Determine the [X, Y] coordinate at the center of the cell enclosing the given text.  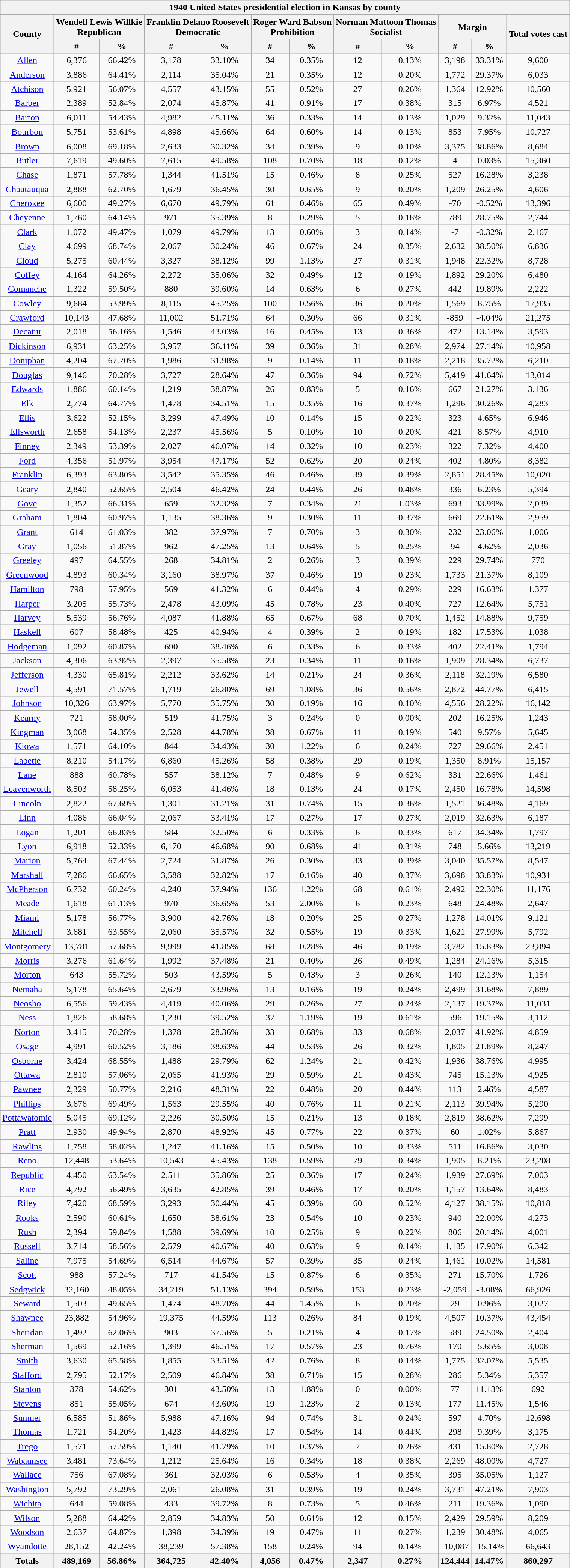
2,216 [171, 1089]
4.70% [489, 1418]
3,175 [538, 1432]
3,954 [171, 461]
1940 United States presidential election in Kansas by county [285, 8]
5,770 [171, 703]
13.64% [489, 1189]
24.16% [489, 961]
9.39% [489, 1432]
19.15% [489, 1018]
268 [171, 560]
1,886 [77, 389]
47.49% [225, 418]
38.97% [225, 575]
519 [171, 718]
674 [171, 1404]
47.16% [225, 1418]
22.32% [489, 261]
770 [538, 560]
382 [171, 532]
54.96% [122, 1318]
6,170 [171, 846]
Kearny [27, 718]
6,011 [77, 117]
3,027 [538, 1303]
4,056 [270, 1560]
Wabaunsee [27, 1461]
5,988 [171, 1418]
25.64% [225, 1461]
66 [358, 318]
6.23% [489, 489]
45.26% [225, 761]
52.84% [122, 103]
1,079 [171, 232]
43.09% [225, 603]
15.80% [489, 1446]
49.65% [122, 1303]
503 [171, 975]
20.14% [489, 1232]
6,480 [538, 275]
46.68% [225, 846]
53.61% [122, 132]
56.76% [122, 618]
1,936 [455, 1060]
13,014 [538, 375]
748 [455, 846]
170 [455, 1347]
60.44% [122, 261]
32.63% [489, 818]
851 [77, 1404]
7.32% [489, 446]
28,152 [77, 1546]
58.68% [122, 1018]
79 [358, 1161]
33.10% [225, 60]
15.83% [489, 946]
28.45% [489, 475]
690 [171, 646]
1,948 [455, 261]
12,698 [538, 1418]
Harvey [27, 618]
1,140 [171, 1446]
2,349 [77, 446]
6,860 [171, 761]
3,068 [77, 732]
Republic [27, 1175]
7,615 [171, 160]
2,724 [171, 860]
1,092 [77, 646]
54.43% [122, 117]
11,043 [538, 117]
5,357 [538, 1375]
38.76% [489, 1060]
364,725 [171, 1560]
45.66% [225, 132]
5.65% [489, 1347]
33.51% [225, 1361]
3,698 [455, 875]
644 [77, 1503]
361 [171, 1475]
Washington [27, 1489]
1,826 [77, 1018]
Cherokee [27, 203]
5.66% [489, 846]
21.27% [489, 389]
14,581 [538, 1261]
9,600 [538, 60]
1.03% [410, 503]
0.77% [312, 1132]
Riley [27, 1203]
1.02% [489, 1132]
Pottawatomie [27, 1118]
3,160 [171, 575]
2,429 [455, 1518]
806 [455, 1232]
Thomas [27, 1432]
Kingman [27, 732]
McPherson [27, 889]
8.57% [489, 432]
90 [270, 846]
1,090 [538, 1503]
4,507 [455, 1318]
17,935 [538, 303]
35.39% [225, 218]
5,867 [538, 1132]
3,593 [538, 332]
42.40% [225, 1560]
35.04% [225, 75]
9,759 [538, 618]
21.89% [489, 1046]
Scott [27, 1275]
5,288 [77, 1518]
56.77% [122, 918]
Atchison [27, 89]
Allen [27, 60]
27.69% [489, 1175]
6.97% [489, 103]
66.83% [122, 832]
1,474 [171, 1303]
61.13% [122, 904]
58.00% [122, 718]
4,204 [77, 360]
2,347 [358, 1560]
Russell [27, 1246]
9,684 [77, 303]
41.46% [225, 789]
2,774 [77, 403]
4,450 [77, 1175]
32.07% [489, 1361]
Hodgeman [27, 646]
Ellis [27, 418]
61 [270, 203]
4,859 [538, 1032]
0.55% [312, 932]
2,389 [77, 103]
10,818 [538, 1203]
2,810 [77, 1075]
4.65% [489, 418]
2,222 [538, 289]
10,931 [538, 875]
0.96% [489, 1303]
1,278 [455, 918]
13,781 [77, 946]
12.64% [489, 603]
34,219 [171, 1289]
489,169 [77, 1560]
4.62% [489, 546]
6,585 [77, 1418]
5.34% [489, 1375]
1,679 [171, 189]
48.92% [225, 1132]
1,364 [455, 89]
1,247 [171, 1146]
Doniphan [27, 360]
34.39% [225, 1532]
Wichita [27, 1503]
9.32% [489, 117]
55.05% [122, 1404]
16.63% [489, 589]
2,851 [455, 475]
11,176 [538, 889]
21,275 [538, 318]
3,186 [171, 1046]
4,925 [538, 1075]
9.57% [489, 732]
52.15% [122, 418]
648 [455, 904]
24.50% [489, 1332]
1.88% [312, 1389]
Chase [27, 175]
60.78% [122, 775]
667 [455, 389]
Wilson [27, 1518]
3,630 [77, 1361]
3,327 [171, 261]
202 [455, 718]
14.88% [489, 618]
23,208 [538, 1161]
6,931 [77, 346]
15.13% [489, 1075]
84 [358, 1318]
35.72% [489, 360]
43.15% [225, 89]
Lyon [27, 846]
1,492 [77, 1332]
69.49% [122, 1103]
177 [455, 1404]
3,681 [77, 932]
2,959 [538, 518]
22.00% [489, 1218]
4,001 [538, 1232]
52.17% [122, 1375]
Butler [27, 160]
4,591 [77, 689]
Rice [27, 1189]
29.66% [489, 746]
69.18% [122, 146]
-2,059 [455, 1289]
4,893 [77, 575]
Meade [27, 904]
35.06% [225, 275]
54.17% [122, 761]
1,029 [455, 117]
14,598 [538, 789]
4,127 [455, 1203]
19,375 [171, 1318]
Hamilton [27, 589]
38.15% [489, 1203]
Decatur [27, 332]
6,737 [538, 661]
32.19% [489, 675]
1,301 [171, 803]
71.57% [122, 689]
36.48% [489, 803]
Linn [27, 818]
745 [455, 1075]
35.35% [225, 475]
15.70% [489, 1275]
19.89% [489, 289]
0.57% [312, 1347]
7,420 [77, 1203]
9,999 [171, 946]
66,926 [538, 1289]
Shawnee [27, 1318]
44.77% [489, 689]
5,535 [538, 1361]
Phillips [27, 1103]
4,898 [171, 132]
8,247 [538, 1046]
527 [455, 175]
1,804 [77, 518]
-3.08% [489, 1289]
6,836 [538, 246]
10,143 [77, 318]
8,728 [538, 261]
7,286 [77, 875]
Saline [27, 1261]
22.66% [489, 775]
2,272 [171, 275]
52.33% [122, 846]
5,290 [538, 1103]
8,115 [171, 303]
Stafford [27, 1375]
182 [455, 632]
5,045 [77, 1118]
29.55% [225, 1103]
2,451 [538, 746]
0.91% [312, 103]
2,478 [171, 603]
Pawnee [27, 1089]
2,528 [171, 732]
23,882 [77, 1318]
40.94% [225, 632]
1,488 [171, 1060]
6,008 [77, 146]
66.04% [122, 818]
55.72% [122, 975]
41.88% [225, 618]
3,375 [455, 146]
57.68% [122, 946]
Neosho [27, 1003]
693 [455, 503]
Mitchell [27, 932]
3,886 [77, 75]
3,238 [538, 175]
1,733 [455, 575]
Chautauqua [27, 189]
2,027 [171, 446]
1,230 [171, 1018]
Miami [27, 918]
1.45% [312, 1303]
28.36% [225, 1032]
29.37% [489, 75]
22.41% [489, 646]
41.92% [489, 1032]
0.42% [410, 1060]
53.39% [122, 446]
38.36% [225, 518]
63.80% [122, 475]
301 [171, 1389]
34.43% [225, 746]
46.51% [225, 1347]
4,792 [77, 1189]
35.86% [225, 1175]
31.98% [225, 360]
3,293 [171, 1203]
Jefferson [27, 675]
3,727 [171, 375]
39.69% [225, 1232]
2,167 [538, 232]
34.81% [225, 560]
940 [455, 1218]
43.50% [225, 1389]
30.24% [225, 246]
10,727 [538, 132]
1,056 [77, 546]
58.56% [122, 1246]
Morris [27, 961]
56.86% [122, 1560]
Clark [27, 232]
6,732 [77, 889]
692 [538, 1389]
-4.04% [489, 318]
6,556 [77, 1003]
7.95% [489, 132]
Morton [27, 975]
Elk [27, 403]
158 [270, 1546]
10.37% [489, 1318]
11,002 [171, 318]
30.26% [489, 403]
46.42% [225, 489]
Nemaha [27, 989]
1,621 [455, 932]
540 [455, 732]
8,503 [77, 789]
Sumner [27, 1418]
Stanton [27, 1389]
45.43% [225, 1161]
970 [171, 904]
62.06% [122, 1332]
2,637 [77, 1532]
1,794 [538, 646]
52.65% [122, 489]
Norman Mattoon ThomasSocialist [386, 27]
2,269 [455, 1461]
69 [270, 689]
14.01% [489, 918]
614 [77, 532]
8.75% [489, 303]
34.83% [225, 1518]
19.36% [489, 1503]
4,306 [77, 661]
24.48% [489, 904]
46.07% [225, 446]
60.34% [122, 575]
13,396 [538, 203]
Sherman [27, 1347]
Clay [27, 246]
2,061 [171, 1489]
56.16% [122, 332]
28.64% [225, 375]
42 [270, 1361]
Reno [27, 1161]
1,892 [455, 275]
Haskell [27, 632]
2,394 [77, 1232]
2,888 [77, 189]
38.87% [225, 389]
2,870 [171, 1132]
2,579 [171, 1246]
7,299 [538, 1118]
39.94% [489, 1103]
2,504 [171, 489]
0.65% [312, 189]
56.49% [122, 1189]
1,399 [171, 1347]
988 [77, 1275]
13,219 [538, 846]
3,542 [171, 475]
42.24% [122, 1546]
67.70% [122, 360]
35.05% [489, 1475]
56.07% [122, 89]
16.78% [489, 789]
2,633 [171, 146]
59.50% [122, 289]
15,157 [538, 761]
2,074 [171, 103]
Wyandotte [27, 1546]
26.08% [225, 1489]
4,065 [538, 1532]
2,065 [171, 1075]
41.93% [225, 1075]
0.64% [312, 546]
2,039 [538, 503]
50.77% [122, 1089]
962 [171, 546]
Wendell Lewis WillkieRepublican [99, 27]
1.08% [312, 689]
60.52% [122, 1046]
336 [455, 489]
5,419 [455, 375]
54.35% [122, 732]
65.64% [122, 989]
40.06% [225, 1003]
Gray [27, 546]
Barber [27, 103]
1,378 [171, 1032]
53.64% [122, 1161]
2,397 [171, 661]
Rush [27, 1232]
57.06% [122, 1075]
2,632 [455, 246]
16.28% [489, 175]
Norton [27, 1032]
63.54% [122, 1175]
64.14% [122, 218]
54.13% [122, 432]
2,822 [77, 803]
1,775 [455, 1361]
62 [270, 1060]
59.43% [122, 1003]
34.51% [225, 403]
55 [270, 89]
Douglas [27, 375]
6,033 [538, 75]
Kiowa [27, 746]
3,276 [77, 961]
73.64% [122, 1461]
6,342 [538, 1246]
2,450 [455, 789]
Rooks [27, 1218]
63.92% [122, 661]
Franklin Delano RooseveltDemocratic [198, 27]
6,187 [538, 818]
Jackson [27, 661]
64.87% [122, 1532]
4,521 [538, 103]
-70 [455, 203]
0.50% [312, 1146]
Pratt [27, 1132]
1,239 [455, 1532]
232 [455, 532]
35 [358, 1261]
45.56% [225, 432]
44.78% [225, 732]
9,121 [538, 918]
2,212 [171, 675]
57 [270, 1261]
1,986 [171, 360]
4,400 [538, 446]
2,036 [538, 546]
23,894 [538, 946]
Roger Ward BabsonProhibition [293, 27]
48.00% [489, 1461]
64.77% [122, 403]
4,995 [538, 1060]
58 [270, 761]
Ford [27, 461]
2,930 [77, 1132]
2,118 [455, 675]
4,087 [171, 618]
497 [77, 560]
1.24% [312, 1060]
1,423 [171, 1432]
1,350 [455, 761]
47.25% [225, 546]
5,539 [77, 618]
29.74% [489, 560]
47.68% [122, 318]
11.13% [489, 1389]
3,714 [77, 1246]
4,727 [538, 1461]
1,939 [455, 1175]
38.61% [225, 1218]
2,590 [77, 1218]
0.72% [410, 375]
67.08% [122, 1475]
49.60% [122, 160]
1,072 [77, 232]
27.99% [489, 932]
1,154 [538, 975]
23.06% [489, 532]
57.95% [122, 589]
40.67% [225, 1246]
45.87% [225, 103]
12,448 [77, 1161]
Grant [27, 532]
6,053 [171, 789]
Total votes cast [538, 34]
4,557 [171, 89]
Leavenworth [27, 789]
32.50% [225, 832]
880 [171, 289]
756 [77, 1475]
1,344 [171, 175]
1,855 [171, 1361]
1,563 [171, 1103]
3,731 [455, 1489]
3,198 [455, 60]
41.79% [225, 1446]
3,676 [77, 1103]
2,218 [455, 360]
596 [455, 1018]
3,635 [171, 1189]
49.27% [122, 203]
2,404 [538, 1332]
16,142 [538, 703]
63.97% [122, 703]
136 [270, 889]
60.24% [122, 889]
0.87% [312, 1275]
Franklin [27, 475]
66.31% [122, 503]
8,210 [77, 761]
1,478 [171, 403]
37.48% [225, 961]
48.70% [225, 1303]
Sedgwick [27, 1289]
3,782 [455, 946]
Finney [27, 446]
-15.14% [489, 1546]
1,618 [77, 904]
Wallace [27, 1475]
0.03% [489, 160]
394 [270, 1289]
68.74% [122, 246]
844 [171, 746]
315 [455, 103]
-10,087 [455, 1546]
39.60% [225, 289]
22.30% [489, 889]
41.85% [225, 946]
4.80% [489, 461]
33.62% [225, 675]
2,499 [455, 989]
2,018 [77, 332]
37.56% [225, 1332]
1,871 [77, 175]
10,326 [77, 703]
1,006 [538, 532]
36.11% [225, 346]
26.80% [225, 689]
16.25% [489, 718]
54.62% [122, 1389]
8,109 [538, 575]
57.38% [225, 1546]
54.69% [122, 1261]
11,031 [538, 1003]
431 [455, 1446]
2,019 [455, 818]
41.75% [225, 718]
4,169 [538, 803]
28.34% [489, 661]
42.76% [225, 918]
7,889 [538, 989]
1,650 [171, 1218]
57.24% [122, 1275]
15,360 [538, 160]
2,728 [538, 1446]
41.54% [225, 1275]
29.79% [225, 1060]
4,330 [77, 675]
153 [358, 1289]
32.82% [225, 875]
57.59% [122, 1446]
31.21% [225, 803]
32.32% [225, 503]
51.97% [122, 461]
Logan [27, 832]
34.34% [489, 832]
69.12% [122, 1118]
38.50% [489, 246]
3,957 [171, 346]
38.62% [489, 1118]
-0.52% [489, 203]
903 [171, 1332]
4,606 [538, 189]
8.91% [489, 761]
28.75% [489, 218]
6,918 [77, 846]
Brown [27, 146]
717 [171, 1275]
2,840 [77, 489]
2.46% [489, 1089]
Lane [27, 775]
Geary [27, 489]
11.45% [489, 1404]
10,543 [171, 1161]
19.37% [489, 1003]
5,645 [538, 732]
659 [171, 503]
Graham [27, 518]
1,127 [538, 1475]
6,514 [171, 1261]
1,992 [171, 961]
58.02% [122, 1146]
138 [270, 1161]
50 [270, 1518]
46.84% [225, 1375]
47.21% [489, 1489]
6,600 [77, 203]
Smith [27, 1361]
0.12% [410, 160]
2,114 [171, 75]
Montgomery [27, 946]
Totals [27, 1560]
378 [77, 1389]
4,086 [77, 818]
68.55% [122, 1060]
421 [455, 432]
3,205 [77, 603]
395 [455, 1475]
4,283 [538, 403]
Marion [27, 860]
2,819 [455, 1118]
52 [270, 461]
1,377 [538, 589]
323 [455, 418]
44.67% [225, 1261]
5,921 [77, 89]
Margin [472, 27]
2,060 [171, 932]
1,772 [455, 75]
1,296 [455, 403]
Harper [27, 603]
2,744 [538, 218]
45.11% [225, 117]
57.78% [122, 175]
6,580 [538, 675]
37.97% [225, 532]
2,329 [77, 1089]
4,982 [171, 117]
1,398 [171, 1532]
Comanche [27, 289]
597 [455, 1418]
73.29% [122, 1489]
331 [455, 775]
1,758 [77, 1146]
12.13% [489, 975]
2,658 [77, 432]
888 [77, 775]
41.32% [225, 589]
8,684 [538, 146]
607 [77, 632]
3,030 [538, 1146]
30.44% [225, 1203]
1,719 [171, 689]
10,958 [538, 346]
38,239 [171, 1546]
64.26% [122, 275]
860,297 [538, 1560]
425 [171, 632]
38.63% [225, 1046]
6,393 [77, 475]
2,113 [455, 1103]
7,619 [77, 160]
66.42% [122, 60]
Dickinson [27, 346]
63.55% [122, 932]
-0.32% [489, 232]
140 [455, 975]
4,419 [171, 1003]
33.83% [489, 875]
47.17% [225, 461]
30.50% [225, 1118]
27.14% [489, 346]
43.59% [225, 975]
Crawford [27, 318]
1,521 [455, 803]
Seward [27, 1303]
124,444 [455, 1560]
14.47% [489, 1560]
Ness [27, 1018]
472 [455, 332]
County [27, 34]
33.96% [225, 989]
1.13% [312, 261]
Labette [27, 761]
29.20% [489, 275]
-859 [455, 318]
8.21% [489, 1161]
4,587 [538, 1089]
39.52% [225, 1018]
1,219 [171, 389]
9,146 [77, 375]
298 [455, 1432]
271 [455, 1275]
1,209 [455, 189]
22.61% [489, 518]
43,454 [538, 1318]
Johnson [27, 703]
1,503 [77, 1303]
66,643 [538, 1546]
100 [270, 303]
6,670 [171, 203]
44.82% [225, 1432]
3,178 [171, 60]
8,382 [538, 461]
2,237 [171, 432]
6,210 [538, 360]
41.16% [225, 1146]
4,991 [77, 1046]
60.61% [122, 1218]
17.53% [489, 632]
5,394 [538, 489]
3,299 [171, 418]
26.25% [489, 189]
1,352 [77, 503]
45.25% [225, 303]
3,588 [171, 875]
Ottawa [27, 1075]
3,900 [171, 918]
1.19% [312, 1018]
8,483 [538, 1189]
65.58% [122, 1361]
64.10% [122, 746]
3,040 [455, 860]
0.78% [312, 603]
3,415 [77, 1032]
1,805 [455, 1046]
2,511 [171, 1175]
4,699 [77, 246]
5,764 [77, 860]
42.85% [225, 1189]
7,975 [77, 1261]
35.75% [225, 703]
Marshall [27, 875]
4,556 [455, 703]
51.71% [225, 318]
643 [77, 975]
65.81% [122, 675]
58.25% [122, 789]
60.97% [122, 518]
2,795 [77, 1375]
39.72% [225, 1503]
43.03% [225, 332]
10.02% [489, 1261]
52.16% [122, 1347]
62.70% [122, 189]
798 [77, 589]
1,201 [77, 832]
5,275 [77, 261]
2,872 [455, 689]
1,243 [538, 718]
2,679 [171, 989]
8,547 [538, 860]
1,452 [455, 618]
64.42% [122, 1518]
4,356 [77, 461]
853 [455, 132]
1,212 [171, 1461]
59.84% [122, 1232]
51.13% [225, 1289]
0.15% [410, 1518]
211 [455, 1503]
3,008 [538, 1347]
30.48% [489, 1532]
3,622 [77, 418]
Cloud [27, 261]
51.87% [122, 546]
589 [455, 1332]
2,226 [171, 1118]
4,164 [77, 275]
Trego [27, 1446]
64.55% [122, 560]
55.73% [122, 603]
1,797 [538, 832]
44.59% [225, 1318]
Lincoln [27, 803]
10,020 [538, 475]
6,415 [538, 689]
5,315 [538, 961]
Edwards [27, 389]
108 [270, 160]
557 [171, 775]
2,492 [455, 889]
12.92% [489, 89]
64.41% [122, 75]
Cheyenne [27, 218]
33.31% [489, 60]
2.00% [312, 904]
584 [171, 832]
789 [455, 218]
1,760 [77, 218]
53 [270, 904]
41.64% [489, 375]
Coffey [27, 275]
-7 [455, 232]
4,273 [538, 1218]
Sheridan [27, 1332]
721 [77, 718]
617 [455, 832]
1,721 [77, 1432]
Gove [27, 503]
1,909 [455, 661]
2,974 [455, 346]
8,209 [538, 1518]
669 [455, 518]
59.08% [122, 1503]
322 [455, 446]
31.68% [489, 989]
38.46% [225, 646]
13.14% [489, 332]
1,905 [455, 1161]
Cowley [27, 303]
66.65% [122, 875]
36.65% [225, 904]
6,376 [77, 60]
35.58% [225, 661]
1,038 [538, 632]
28.22% [489, 703]
29.59% [489, 1518]
32,160 [77, 1289]
Greeley [27, 560]
442 [455, 289]
48.31% [225, 1089]
33.99% [489, 503]
3,424 [77, 1060]
7,003 [538, 1175]
32.03% [225, 1475]
1,157 [455, 1189]
67.69% [122, 803]
30.32% [225, 146]
2,037 [455, 1032]
68.59% [122, 1203]
Ellsworth [27, 432]
Osage [27, 1046]
1.23% [312, 1404]
Greenwood [27, 575]
1,588 [171, 1232]
2,859 [171, 1518]
2,647 [538, 904]
10,560 [538, 89]
286 [455, 1375]
48.05% [122, 1289]
971 [171, 218]
0.73% [312, 1503]
Anderson [27, 75]
61.64% [122, 961]
49.47% [122, 232]
Barton [27, 117]
41.51% [225, 175]
3,481 [77, 1461]
Jewell [27, 689]
1,726 [538, 1275]
61.03% [122, 532]
511 [455, 1146]
569 [171, 589]
0.83% [312, 389]
4,910 [538, 432]
58.48% [122, 632]
2,137 [455, 1003]
33.41% [225, 818]
3,136 [538, 389]
77 [455, 1389]
31.87% [225, 860]
21.37% [489, 575]
Bourbon [27, 132]
Osborne [27, 1060]
2,509 [171, 1375]
7,903 [538, 1489]
0.45% [312, 332]
16.86% [489, 1146]
67.44% [122, 860]
99 [270, 261]
1,284 [455, 961]
0.71% [312, 1375]
49.58% [225, 160]
54.20% [122, 1432]
37.94% [225, 889]
3,112 [538, 1018]
433 [171, 1503]
60.14% [122, 389]
17.90% [489, 1246]
47 [270, 375]
60.87% [122, 646]
Woodson [27, 1532]
63.25% [122, 346]
53.99% [122, 303]
Stevens [27, 1404]
36.45% [225, 189]
38.86% [489, 146]
1,322 [77, 289]
51.86% [122, 1418]
Rawlins [27, 1146]
4,240 [171, 889]
43.60% [225, 1404]
49.94% [122, 1132]
6,946 [538, 418]
